Extract the (x, y) coordinate from the center of the cell holding the provided text.  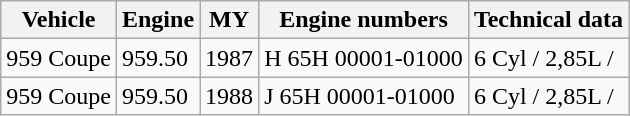
Vehicle (59, 20)
Engine (158, 20)
MY (230, 20)
Technical data (548, 20)
J 65H 00001-01000 (364, 96)
H 65H 00001-01000 (364, 58)
Engine numbers (364, 20)
1987 (230, 58)
1988 (230, 96)
